Capture the cell that displays the provided text and extract its (x, y) central coordinate. 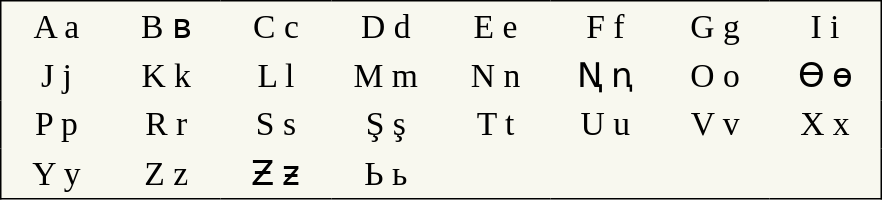
S s (276, 124)
C c (276, 26)
N n (496, 76)
A a (56, 26)
Ƶ ƶ (276, 173)
M m (386, 76)
R r (166, 124)
G g (715, 26)
P p (56, 124)
K k (166, 76)
O o (715, 76)
Ɵ ɵ (826, 76)
D d (386, 26)
Ş ş (386, 124)
E e (496, 26)
Y y (56, 173)
J j (56, 76)
F f (605, 26)
Ꞑ ꞑ (605, 76)
I i (826, 26)
T t (496, 124)
U u (605, 124)
L l (276, 76)
Z z (166, 173)
B ʙ (166, 26)
Ь ь (386, 173)
V v (715, 124)
X x (826, 124)
